Find where the given text appears and provide that cell's center as [x, y] coordinate. 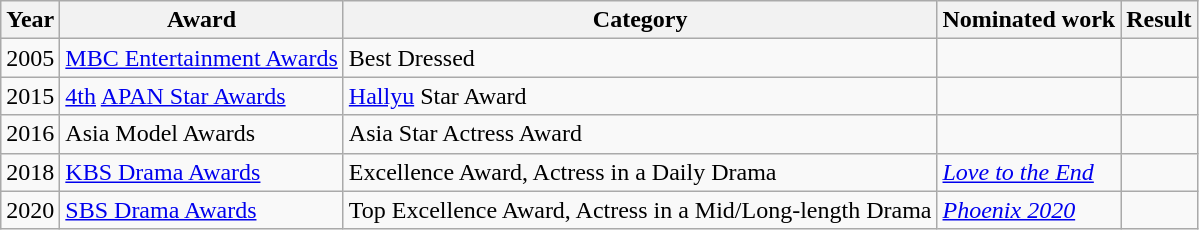
4th APAN Star Awards [202, 96]
KBS Drama Awards [202, 172]
Phoenix 2020 [1029, 210]
SBS Drama Awards [202, 210]
Asia Star Actress Award [640, 134]
Asia Model Awards [202, 134]
Year [30, 20]
Top Excellence Award, Actress in a Mid/Long-length Drama [640, 210]
2020 [30, 210]
Award [202, 20]
Hallyu Star Award [640, 96]
Best Dressed [640, 58]
2015 [30, 96]
Excellence Award, Actress in a Daily Drama [640, 172]
2005 [30, 58]
Nominated work [1029, 20]
Result [1159, 20]
MBC Entertainment Awards [202, 58]
2018 [30, 172]
Category [640, 20]
2016 [30, 134]
Love to the End [1029, 172]
